Search for the cell housing the specified text and yield its [x, y] center coordinate. 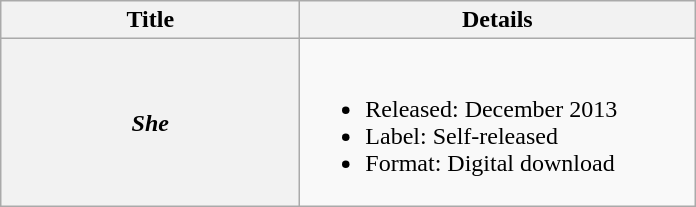
Released: December 2013Label: Self-releasedFormat: Digital download [498, 122]
Title [150, 20]
Details [498, 20]
She [150, 122]
